Provide the [x, y] coordinate of the cell's center where the given text is located.  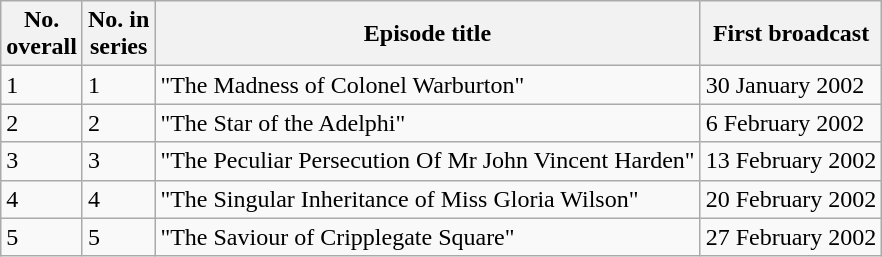
30 January 2002 [791, 85]
"The Singular Inheritance of Miss Gloria Wilson" [428, 199]
13 February 2002 [791, 161]
6 February 2002 [791, 123]
Episode title [428, 34]
No. inseries [118, 34]
"The Madness of Colonel Warburton" [428, 85]
No.overall [42, 34]
27 February 2002 [791, 237]
20 February 2002 [791, 199]
"The Star of the Adelphi" [428, 123]
"The Peculiar Persecution Of Mr John Vincent Harden" [428, 161]
First broadcast [791, 34]
"The Saviour of Cripplegate Square" [428, 237]
